Scan for the cell matching the given text and deliver its (x, y) coordinate at center. 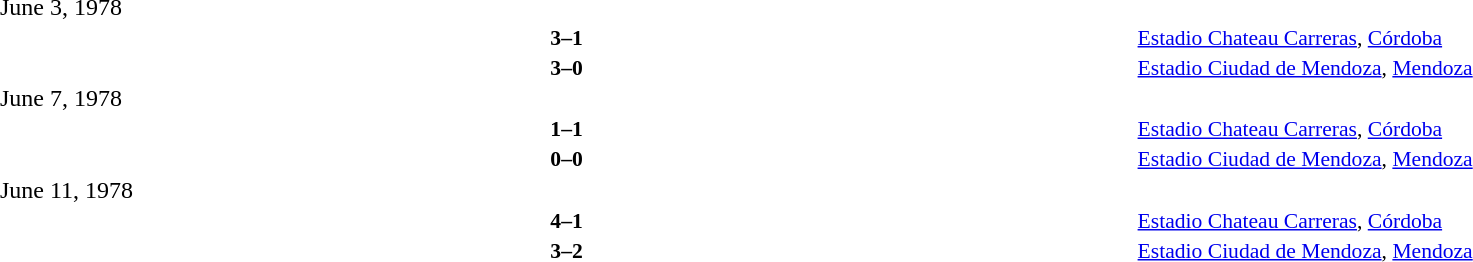
3–1 (566, 38)
3–0 (566, 68)
1–1 (566, 129)
0–0 (566, 159)
4–1 (566, 220)
